Search for the cell housing the specified text and yield its [X, Y] center coordinate. 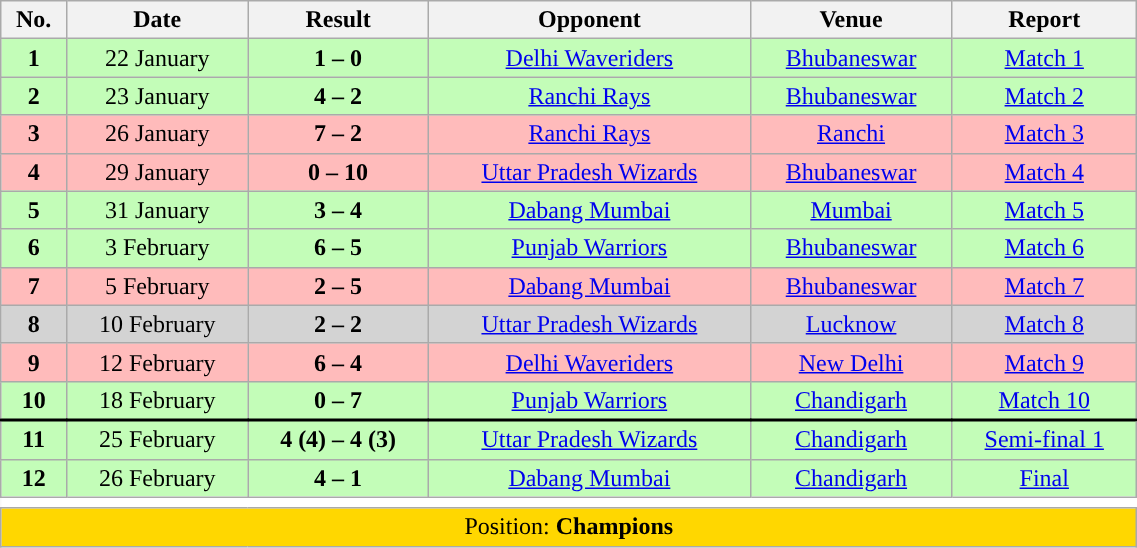
12 [34, 478]
7 [34, 286]
3 – 4 [338, 210]
Date [158, 20]
Match 6 [1044, 248]
6 [34, 248]
4 [34, 172]
22 January [158, 58]
Final [1044, 478]
Match 2 [1044, 96]
9 [34, 362]
Match 1 [1044, 58]
Match 4 [1044, 172]
31 January [158, 210]
Ranchi [850, 134]
2 – 2 [338, 324]
Match 10 [1044, 400]
3 February [158, 248]
Opponent [589, 20]
Lucknow [850, 324]
4 (4) – 4 (3) [338, 440]
Match 8 [1044, 324]
29 January [158, 172]
Mumbai [850, 210]
Venue [850, 20]
Match 9 [1044, 362]
Match 7 [1044, 286]
18 February [158, 400]
23 January [158, 96]
10 [34, 400]
6 – 5 [338, 248]
4 – 2 [338, 96]
Semi-final 1 [1044, 440]
Result [338, 20]
10 February [158, 324]
Report [1044, 20]
1 [34, 58]
Match 5 [1044, 210]
Position: Champions [569, 527]
3 [34, 134]
1 – 0 [338, 58]
2 [34, 96]
8 [34, 324]
4 – 1 [338, 478]
No. [34, 20]
7 – 2 [338, 134]
25 February [158, 440]
0 – 7 [338, 400]
0 – 10 [338, 172]
2 – 5 [338, 286]
5 [34, 210]
12 February [158, 362]
Match 3 [1044, 134]
26 February [158, 478]
New Delhi [850, 362]
26 January [158, 134]
5 February [158, 286]
11 [34, 440]
6 – 4 [338, 362]
